Determine the [x, y] coordinate at the center of the cell enclosing the given text.  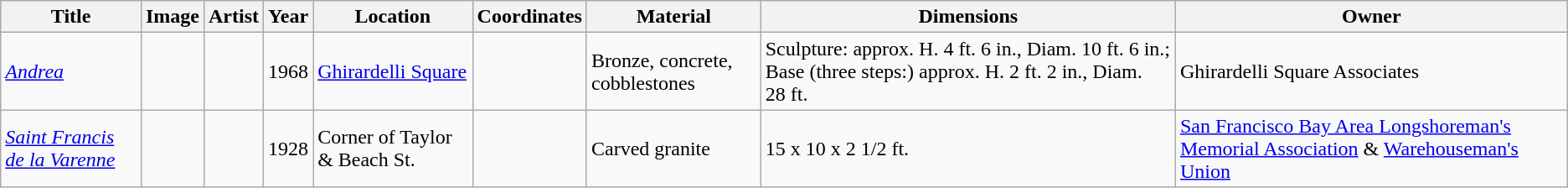
1968 [288, 71]
Title [71, 17]
Dimensions [968, 17]
Location [393, 17]
15 x 10 x 2 1/2 ft. [968, 149]
Corner of Taylor & Beach St. [393, 149]
Sculpture: approx. H. 4 ft. 6 in., Diam. 10 ft. 6 in.; Base (three steps:) approx. H. 2 ft. 2 in., Diam. 28 ft. [968, 71]
Owner [1371, 17]
Image [173, 17]
Bronze, concrete, cobblestones [673, 71]
Carved granite [673, 149]
Saint Francis de la Varenne [71, 149]
Andrea [71, 71]
Material [673, 17]
Artist [233, 17]
Coordinates [529, 17]
Ghirardelli Square Associates [1371, 71]
Year [288, 17]
Ghirardelli Square [393, 71]
San Francisco Bay Area Longshoreman's Memorial Association & Warehouseman's Union [1371, 149]
1928 [288, 149]
